Provide the [x, y] coordinate of the cell's center where the given text is located.  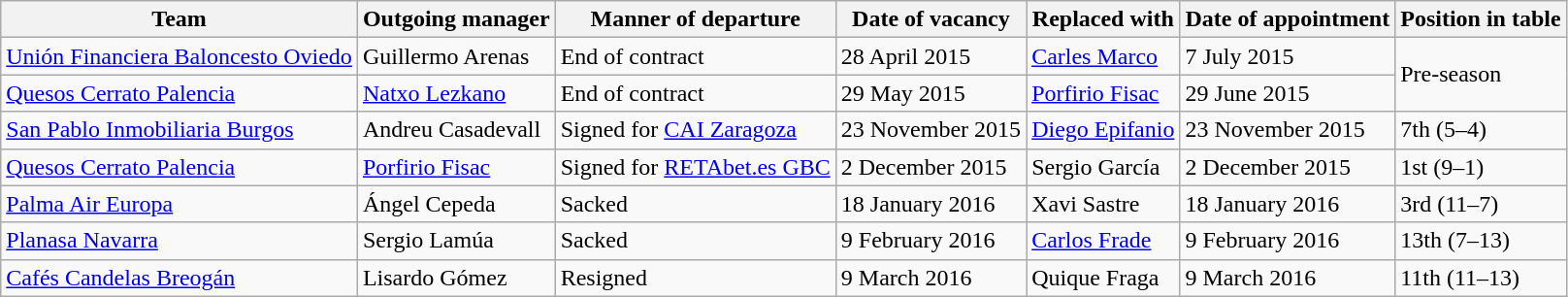
San Pablo Inmobiliaria Burgos [180, 130]
29 May 2015 [931, 93]
Outgoing manager [456, 19]
Team [180, 19]
Palma Air Europa [180, 204]
Carlos Frade [1103, 241]
11th (11–13) [1481, 278]
1st (9–1) [1481, 167]
Sergio García [1103, 167]
Date of appointment [1288, 19]
Manner of departure [695, 19]
28 April 2015 [931, 56]
Xavi Sastre [1103, 204]
Replaced with [1103, 19]
Date of vacancy [931, 19]
3rd (11–7) [1481, 204]
Quique Fraga [1103, 278]
Lisardo Gómez [456, 278]
Planasa Navarra [180, 241]
Sergio Lamúa [456, 241]
Cafés Candelas Breogán [180, 278]
Guillermo Arenas [456, 56]
13th (7–13) [1481, 241]
Diego Epifanio [1103, 130]
Resigned [695, 278]
Signed for CAI Zaragoza [695, 130]
7 July 2015 [1288, 56]
Andreu Casadevall [456, 130]
29 June 2015 [1288, 93]
Unión Financiera Baloncesto Oviedo [180, 56]
Signed for RETAbet.es GBC [695, 167]
Ángel Cepeda [456, 204]
Carles Marco [1103, 56]
7th (5–4) [1481, 130]
Pre-season [1481, 75]
Position in table [1481, 19]
Natxo Lezkano [456, 93]
